Identify which cell holds the provided text, then report its (x, y) central coordinate. 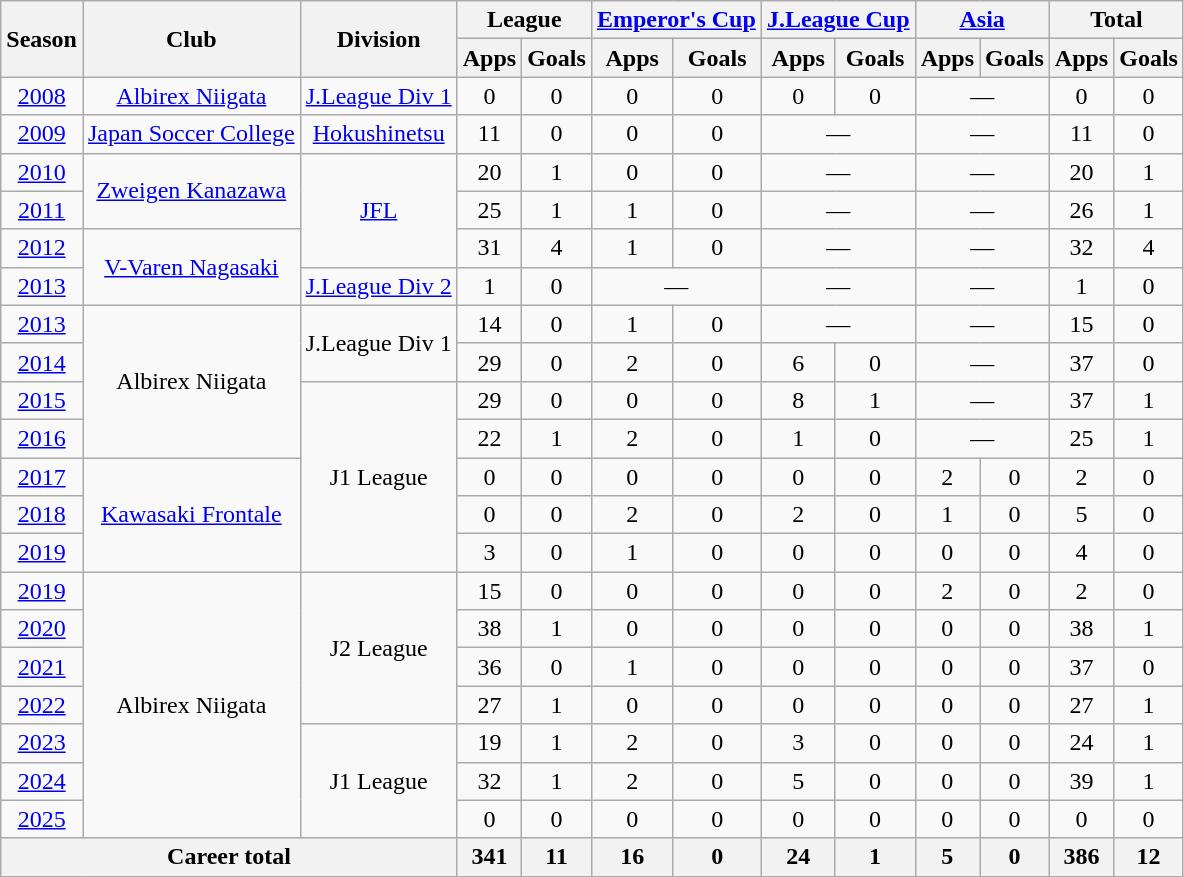
2021 (42, 667)
V-Varen Nagasaki (191, 267)
6 (798, 362)
2022 (42, 705)
2023 (42, 743)
Season (42, 39)
8 (798, 400)
2012 (42, 248)
12 (1149, 857)
Kawasaki Frontale (191, 515)
2025 (42, 819)
2008 (42, 96)
JFL (378, 210)
Career total (229, 857)
2010 (42, 172)
2020 (42, 629)
16 (632, 857)
Zweigen Kanazawa (191, 191)
J.League Div 2 (378, 286)
Asia (982, 20)
2024 (42, 781)
341 (489, 857)
Club (191, 39)
2009 (42, 134)
386 (1081, 857)
Hokushinetsu (378, 134)
J2 League (378, 648)
J.League Cup (838, 20)
Division (378, 39)
36 (489, 667)
2017 (42, 477)
2015 (42, 400)
2014 (42, 362)
Total (1116, 20)
19 (489, 743)
Japan Soccer College (191, 134)
39 (1081, 781)
2018 (42, 515)
22 (489, 438)
26 (1081, 210)
League (524, 20)
31 (489, 248)
Emperor's Cup (676, 20)
2011 (42, 210)
2016 (42, 438)
14 (489, 324)
